Return the (x, y) coordinate for the center point of the cell that contains the specified text.  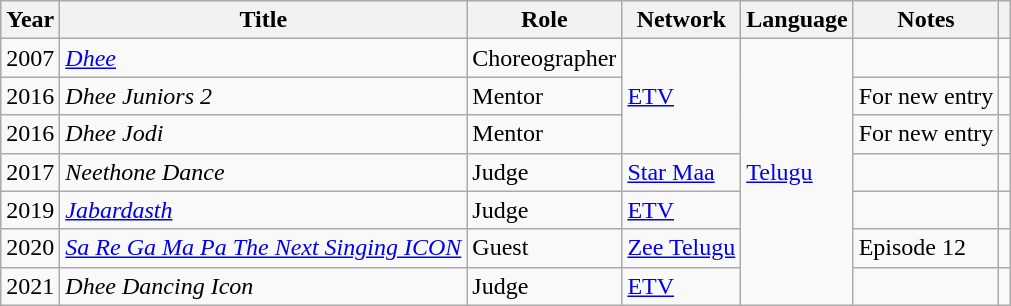
Zee Telugu (682, 248)
Year (30, 20)
Dhee (264, 58)
Role (544, 20)
Dhee Juniors 2 (264, 96)
2021 (30, 286)
Dhee Jodi (264, 134)
Dhee Dancing Icon (264, 286)
Guest (544, 248)
Network (682, 20)
Notes (926, 20)
Sa Re Ga Ma Pa The Next Singing ICON (264, 248)
Title (264, 20)
Telugu (797, 172)
2007 (30, 58)
Language (797, 20)
Choreographer (544, 58)
2020 (30, 248)
Jabardasth (264, 210)
2017 (30, 172)
Star Maa (682, 172)
Episode 12 (926, 248)
2019 (30, 210)
Neethone Dance (264, 172)
